Return the (X, Y) coordinate for the center point of the cell that contains the specified text.  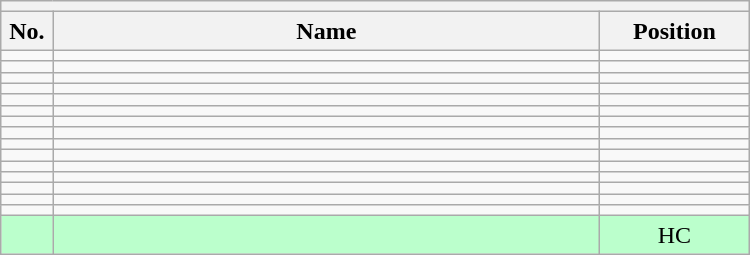
Name (326, 31)
Position (675, 31)
No. (27, 31)
HC (675, 235)
